For the text-containing cell, return its midpoint in (x, y) coordinate format. 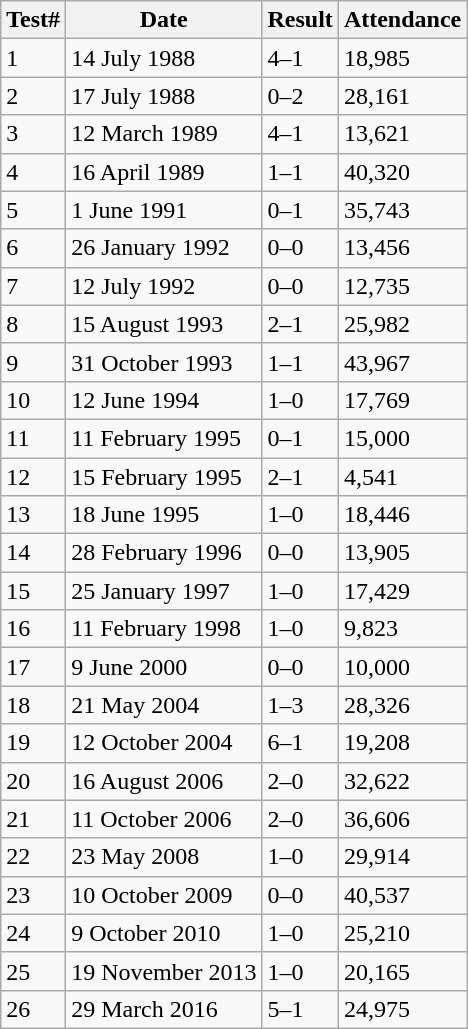
28,326 (402, 705)
18 June 1995 (164, 515)
5–1 (300, 1009)
12 (34, 477)
15 February 1995 (164, 477)
29,914 (402, 857)
9,823 (402, 629)
Date (164, 20)
13,905 (402, 553)
Result (300, 20)
23 (34, 895)
17,769 (402, 400)
16 August 2006 (164, 781)
10 (34, 400)
20,165 (402, 971)
22 (34, 857)
25 (34, 971)
15,000 (402, 438)
6 (34, 248)
24 (34, 933)
17 July 1988 (164, 96)
3 (34, 134)
24,975 (402, 1009)
14 July 1988 (164, 58)
4,541 (402, 477)
0–2 (300, 96)
1 June 1991 (164, 210)
25,210 (402, 933)
43,967 (402, 362)
18,446 (402, 515)
12,735 (402, 286)
Test# (34, 20)
12 July 1992 (164, 286)
10,000 (402, 667)
26 January 1992 (164, 248)
11 February 1998 (164, 629)
9 June 2000 (164, 667)
15 (34, 591)
12 March 1989 (164, 134)
29 March 2016 (164, 1009)
18 (34, 705)
1 (34, 58)
5 (34, 210)
Attendance (402, 20)
16 (34, 629)
15 August 1993 (164, 324)
26 (34, 1009)
21 (34, 819)
19 November 2013 (164, 971)
20 (34, 781)
18,985 (402, 58)
8 (34, 324)
4 (34, 172)
9 (34, 362)
12 June 1994 (164, 400)
31 October 1993 (164, 362)
6–1 (300, 743)
19 (34, 743)
28,161 (402, 96)
17,429 (402, 591)
9 October 2010 (164, 933)
12 October 2004 (164, 743)
23 May 2008 (164, 857)
25 January 1997 (164, 591)
25,982 (402, 324)
11 February 1995 (164, 438)
40,320 (402, 172)
32,622 (402, 781)
2 (34, 96)
7 (34, 286)
28 February 1996 (164, 553)
13,621 (402, 134)
17 (34, 667)
13,456 (402, 248)
10 October 2009 (164, 895)
21 May 2004 (164, 705)
35,743 (402, 210)
14 (34, 553)
11 (34, 438)
40,537 (402, 895)
19,208 (402, 743)
16 April 1989 (164, 172)
36,606 (402, 819)
13 (34, 515)
1–3 (300, 705)
11 October 2006 (164, 819)
